From the cell containing the given text, extract its center point as (X, Y) coordinate. 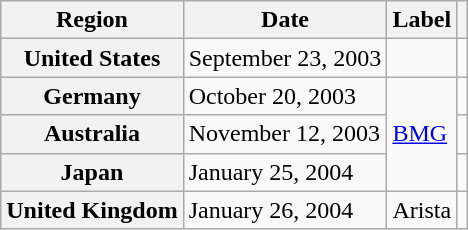
BMG (422, 134)
United States (92, 58)
Date (285, 20)
January 26, 2004 (285, 210)
January 25, 2004 (285, 172)
Region (92, 20)
October 20, 2003 (285, 96)
Label (422, 20)
Japan (92, 172)
United Kingdom (92, 210)
Arista (422, 210)
Germany (92, 96)
September 23, 2003 (285, 58)
November 12, 2003 (285, 134)
Australia (92, 134)
